From the cell containing the given text, extract its center point as (x, y) coordinate. 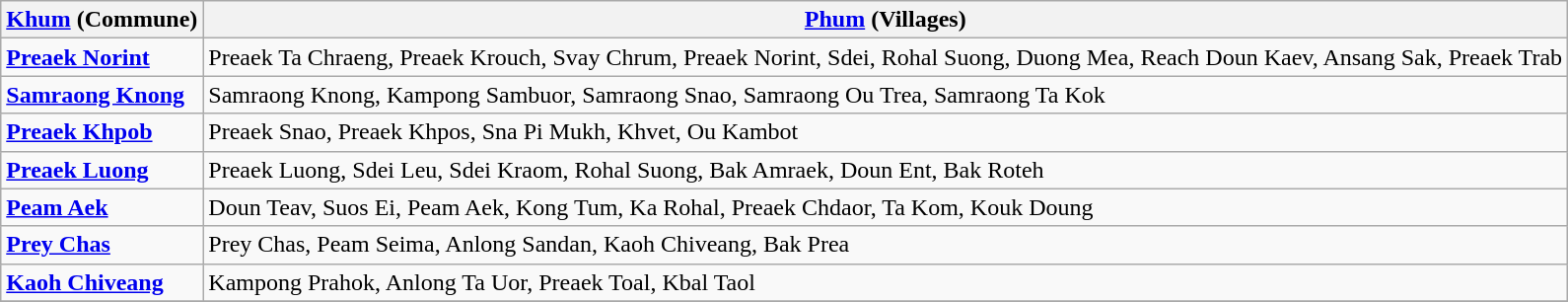
Preaek Ta Chraeng, Preaek Krouch, Svay Chrum, Preaek Norint, Sdei, Rohal Suong, Duong Mea, Reach Doun Kaev, Ansang Sak, Preaek Trab (886, 57)
Doun Teav, Suos Ei, Peam Aek, Kong Tum, Ka Rohal, Preaek Chdaor, Ta Kom, Kouk Doung (886, 207)
Preaek Luong, Sdei Leu, Sdei Kraom, Rohal Suong, Bak Amraek, Doun Ent, Bak Roteh (886, 170)
Preaek Snao, Preaek Khpos, Sna Pi Mukh, Khvet, Ou Kambot (886, 132)
Kaoh Chiveang (103, 282)
Phum (Villages) (886, 20)
Preaek Khpob (103, 132)
Preaek Norint (103, 57)
Samraong Knong, Kampong Sambuor, Samraong Snao, Samraong Ou Trea, Samraong Ta Kok (886, 95)
Khum (Commune) (103, 20)
Prey Chas (103, 245)
Kampong Prahok, Anlong Ta Uor, Preaek Toal, Kbal Taol (886, 282)
Peam Aek (103, 207)
Preaek Luong (103, 170)
Samraong Knong (103, 95)
Prey Chas, Peam Seima, Anlong Sandan, Kaoh Chiveang, Bak Prea (886, 245)
